Capture the cell that displays the provided text and extract its (X, Y) central coordinate. 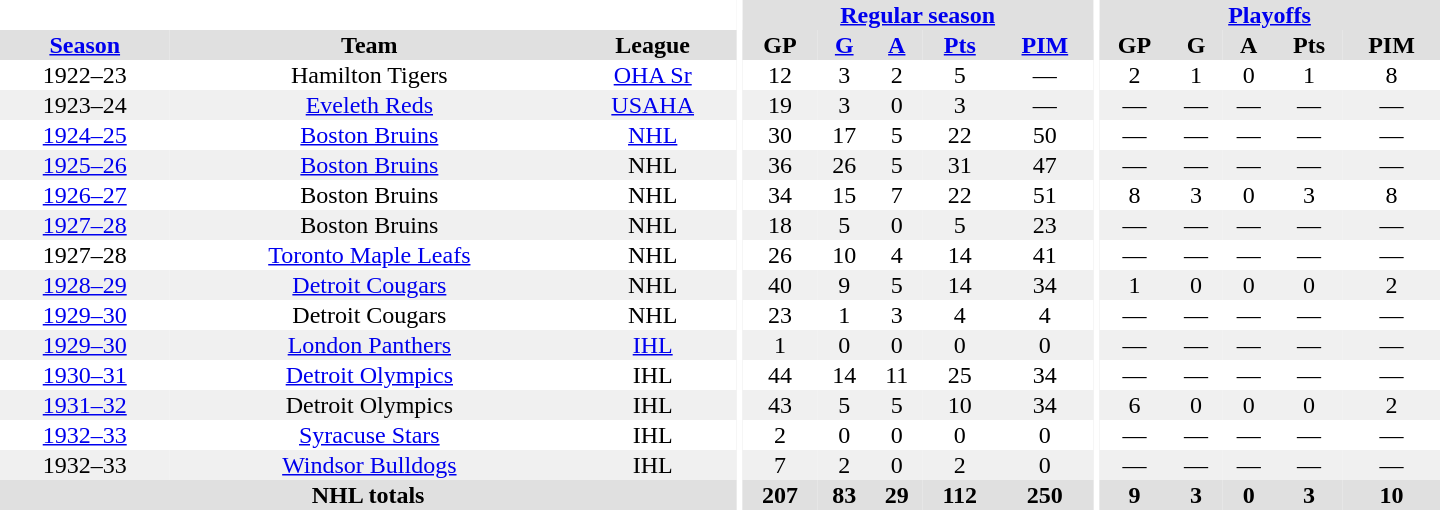
15 (844, 195)
1928–29 (84, 285)
1923–24 (84, 105)
30 (780, 135)
Windsor Bulldogs (369, 465)
Hamilton Tigers (369, 75)
USAHA (652, 105)
36 (780, 165)
31 (960, 165)
51 (1044, 195)
12 (780, 75)
44 (780, 375)
1922–23 (84, 75)
47 (1044, 165)
43 (780, 405)
41 (1044, 255)
29 (898, 495)
1924–25 (84, 135)
NHL totals (368, 495)
League (652, 45)
Team (369, 45)
OHA Sr (652, 75)
1926–27 (84, 195)
London Panthers (369, 345)
50 (1044, 135)
17 (844, 135)
Toronto Maple Leafs (369, 255)
1931–32 (84, 405)
6 (1134, 405)
Season (84, 45)
1930–31 (84, 375)
1925–26 (84, 165)
11 (898, 375)
40 (780, 285)
18 (780, 225)
207 (780, 495)
Playoffs (1270, 15)
250 (1044, 495)
Eveleth Reds (369, 105)
25 (960, 375)
Syracuse Stars (369, 435)
112 (960, 495)
Regular season (918, 15)
83 (844, 495)
19 (780, 105)
